From the cell containing the given text, extract its center point as (x, y) coordinate. 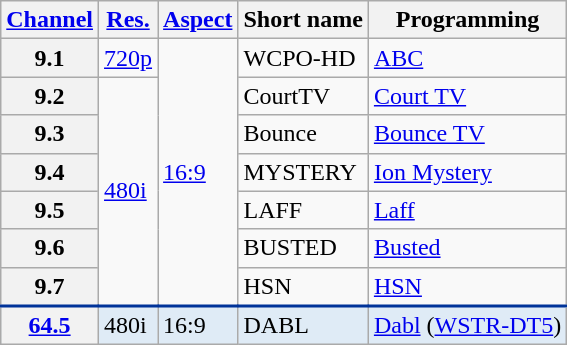
Bounce TV (467, 134)
Dabl (WSTR-DT5) (467, 326)
9.5 (50, 210)
WCPO-HD (303, 58)
BUSTED (303, 248)
DABL (303, 326)
Ion Mystery (467, 172)
9.4 (50, 172)
9.1 (50, 58)
9.2 (50, 96)
Bounce (303, 134)
CourtTV (303, 96)
9.3 (50, 134)
LAFF (303, 210)
Laff (467, 210)
9.7 (50, 286)
Aspect (198, 20)
Busted (467, 248)
Programming (467, 20)
MYSTERY (303, 172)
9.6 (50, 248)
Channel (50, 20)
ABC (467, 58)
Court TV (467, 96)
64.5 (50, 326)
Short name (303, 20)
Res. (128, 20)
720p (128, 58)
